Find where the given text appears and provide that cell's center as [x, y] coordinate. 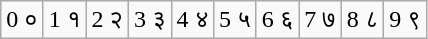
4 ४ [192, 20]
3 ३ [150, 20]
7 ७ [320, 20]
8 ८ [362, 20]
0 ० [22, 20]
2 २ [108, 20]
5 ५ [236, 20]
6 ६ [278, 20]
1 १ [64, 20]
9 ९ [406, 20]
